Capture the cell that displays the provided text and extract its [x, y] central coordinate. 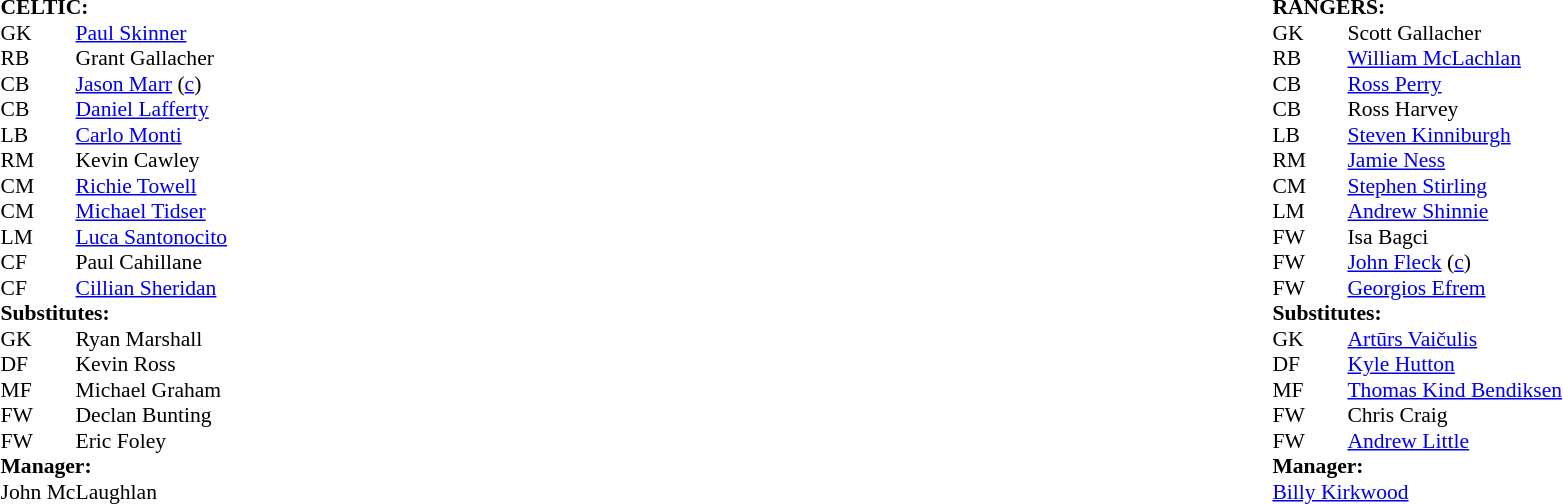
Kyle Hutton [1454, 365]
Michael Graham [152, 390]
Ross Perry [1454, 84]
Michael Tidser [152, 211]
Paul Skinner [152, 33]
Kevin Cawley [152, 161]
Andrew Shinnie [1454, 211]
Steven Kinniburgh [1454, 135]
Thomas Kind Bendiksen [1454, 390]
Cillian Sheridan [152, 288]
Kevin Ross [152, 365]
Daniel Lafferty [152, 109]
Jamie Ness [1454, 161]
Jason Marr (c) [152, 84]
Ross Harvey [1454, 109]
William McLachlan [1454, 59]
Isa Bagci [1454, 237]
Stephen Stirling [1454, 186]
Grant Gallacher [152, 59]
Artūrs Vaičulis [1454, 339]
Luca Santonocito [152, 237]
Richie Towell [152, 186]
Scott Gallacher [1454, 33]
John Fleck (c) [1454, 263]
Declan Bunting [152, 415]
Georgios Efrem [1454, 288]
Andrew Little [1454, 441]
Paul Cahillane [152, 263]
Eric Foley [152, 441]
Ryan Marshall [152, 339]
Carlo Monti [152, 135]
Chris Craig [1454, 415]
